Output the [x, y] coordinate of the center of the cell containing the given text.  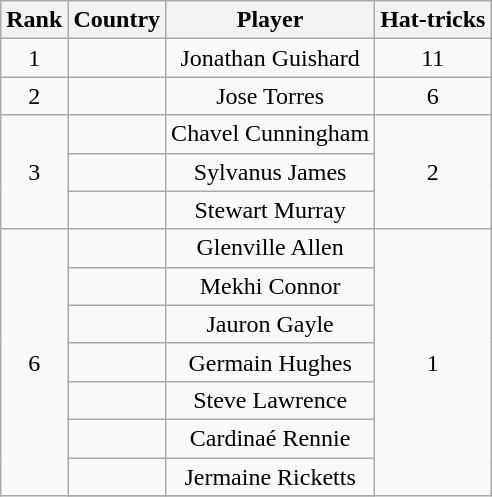
Steve Lawrence [270, 400]
Chavel Cunningham [270, 134]
Sylvanus James [270, 172]
Country [117, 20]
Jermaine Ricketts [270, 477]
Mekhi Connor [270, 286]
Jonathan Guishard [270, 58]
Hat-tricks [433, 20]
Cardinaé Rennie [270, 438]
Rank [34, 20]
Glenville Allen [270, 248]
Germain Hughes [270, 362]
11 [433, 58]
3 [34, 172]
Jauron Gayle [270, 324]
Jose Torres [270, 96]
Stewart Murray [270, 210]
Player [270, 20]
